For the text-containing cell, return its midpoint in (x, y) coordinate format. 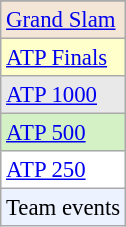
ATP 1000 (64, 95)
Grand Slam (64, 20)
ATP 500 (64, 133)
ATP 250 (64, 170)
Team events (64, 208)
ATP Finals (64, 58)
